Return [x, y] of the center of cell containing provided text 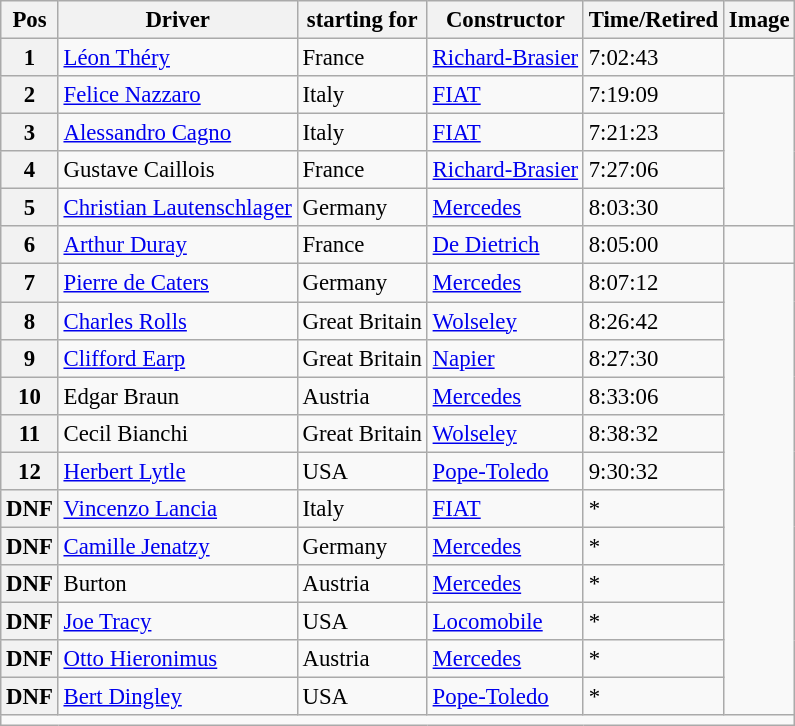
9:30:32 [653, 471]
9 [30, 358]
Constructor [505, 20]
Napier [505, 358]
7:19:09 [653, 95]
Locomobile [505, 621]
Alessandro Cagno [178, 133]
Otto Hieronimus [178, 659]
starting for [362, 20]
7:02:43 [653, 58]
2 [30, 95]
7 [30, 283]
6 [30, 245]
8:33:06 [653, 396]
8:07:12 [653, 283]
De Dietrich [505, 245]
10 [30, 396]
Charles Rolls [178, 321]
Burton [178, 584]
Joe Tracy [178, 621]
Arthur Duray [178, 245]
Cecil Bianchi [178, 433]
Driver [178, 20]
Edgar Braun [178, 396]
Bert Dingley [178, 697]
11 [30, 433]
Vincenzo Lancia [178, 509]
Léon Théry [178, 58]
Image [758, 20]
12 [30, 471]
Herbert Lytle [178, 471]
Pierre de Caters [178, 283]
7:21:23 [653, 133]
8 [30, 321]
3 [30, 133]
8:27:30 [653, 358]
Camille Jenatzy [178, 546]
Christian Lautenschlager [178, 208]
Felice Nazzaro [178, 95]
7:27:06 [653, 170]
Gustave Caillois [178, 170]
4 [30, 170]
Time/Retired [653, 20]
1 [30, 58]
8:26:42 [653, 321]
8:38:32 [653, 433]
8:03:30 [653, 208]
5 [30, 208]
Pos [30, 20]
8:05:00 [653, 245]
Clifford Earp [178, 358]
